Identify which cell holds the provided text, then report its [x, y] central coordinate. 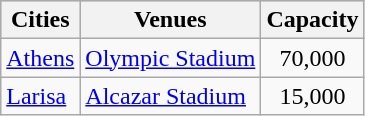
Cities [40, 20]
15,000 [312, 96]
Venues [170, 20]
Larisa [40, 96]
Athens [40, 58]
70,000 [312, 58]
Capacity [312, 20]
Olympic Stadium [170, 58]
Alcazar Stadium [170, 96]
